Determine the [X, Y] coordinate at the center of the cell enclosing the given text.  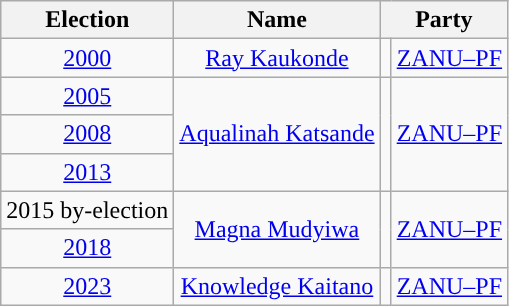
Ray Kaukonde [277, 58]
2023 [88, 286]
2018 [88, 248]
Magna Mudyiwa [277, 229]
2015 by-election [88, 210]
Election [88, 20]
2005 [88, 96]
Party [444, 20]
Aqualinah Katsande [277, 134]
2013 [88, 172]
Name [277, 20]
2000 [88, 58]
Knowledge Kaitano [277, 286]
2008 [88, 134]
